Detect which cell encompasses the target text, then output its (x, y) center coordinate. 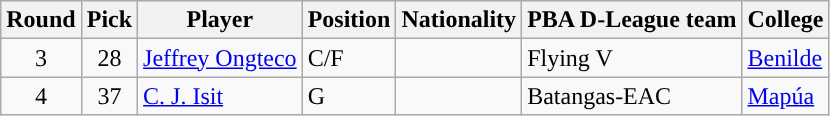
Jeffrey Ongteco (220, 58)
C. J. Isit (220, 96)
Batangas-EAC (632, 96)
4 (41, 96)
Pick (109, 20)
PBA D-League team (632, 20)
37 (109, 96)
G (349, 96)
Mapúa (786, 96)
Flying V (632, 58)
C/F (349, 58)
28 (109, 58)
Benilde (786, 58)
College (786, 20)
Nationality (459, 20)
Position (349, 20)
Player (220, 20)
Round (41, 20)
3 (41, 58)
